Scan for the cell matching the given text and deliver its (X, Y) coordinate at center. 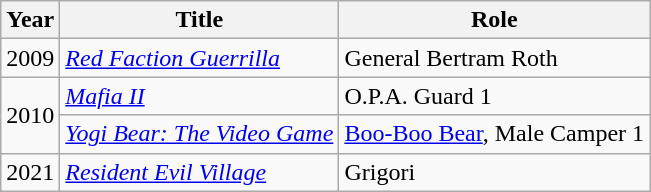
O.P.A. Guard 1 (494, 96)
Red Faction Guerrilla (200, 58)
Resident Evil Village (200, 172)
General Bertram Roth (494, 58)
Yogi Bear: The Video Game (200, 134)
Grigori (494, 172)
2009 (30, 58)
2021 (30, 172)
Role (494, 20)
Title (200, 20)
2010 (30, 115)
Year (30, 20)
Boo-Boo Bear, Male Camper 1 (494, 134)
Mafia II (200, 96)
